Locate the cell with the specified text and output its (X, Y) center coordinate. 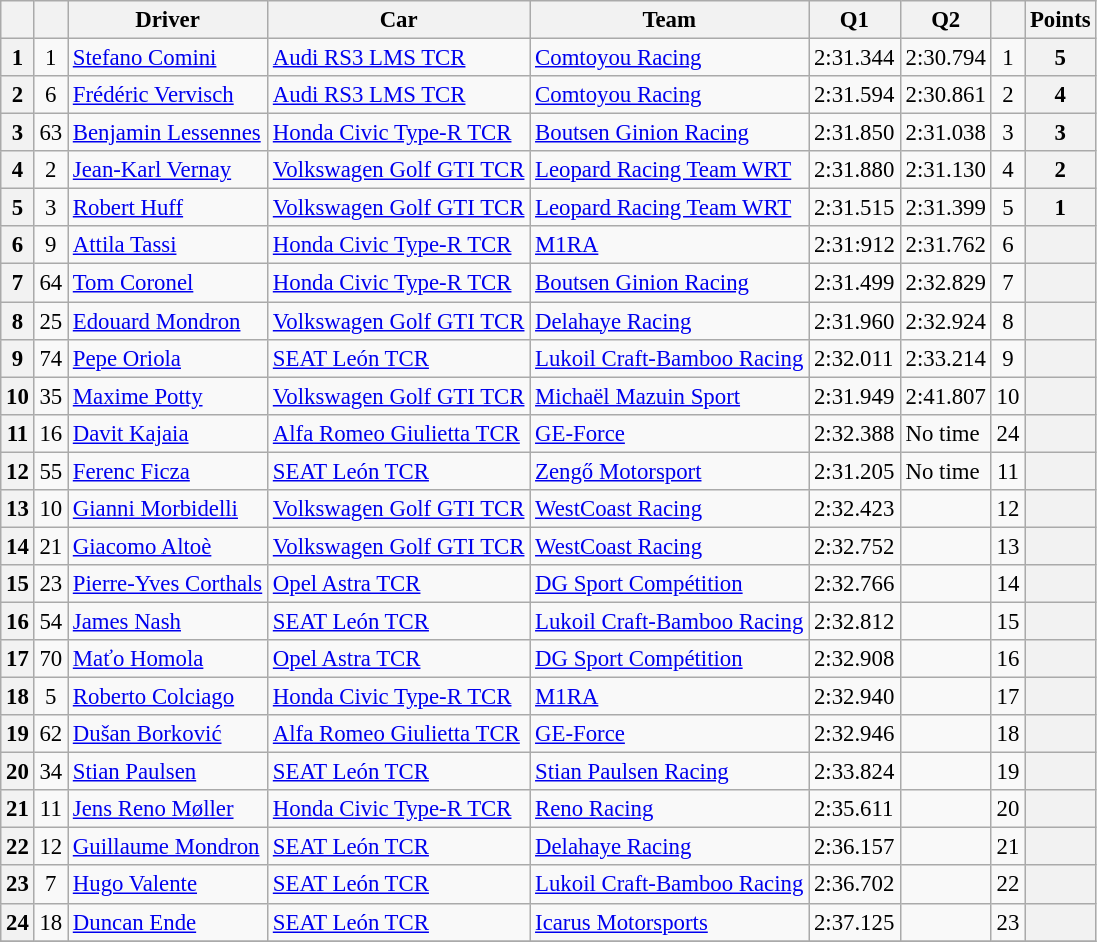
Duncan Ende (168, 922)
2:37.125 (855, 922)
2:32.924 (946, 321)
62 (50, 734)
2:32.388 (855, 433)
Pepe Oriola (168, 358)
Q2 (946, 20)
2:32.812 (855, 621)
70 (50, 659)
2:30.794 (946, 58)
2:31.205 (855, 471)
Edouard Mondron (168, 321)
2:41.807 (946, 396)
Team (670, 20)
Jens Reno Møller (168, 809)
55 (50, 471)
2:32.946 (855, 734)
Maxime Potty (168, 396)
2:32.423 (855, 509)
2:31.850 (855, 133)
Stian Paulsen Racing (670, 772)
2:31.880 (855, 170)
Benjamin Lessennes (168, 133)
Attila Tassi (168, 245)
Giacomo Altoè (168, 546)
Guillaume Mondron (168, 847)
Stian Paulsen (168, 772)
63 (50, 133)
Car (399, 20)
Pierre-Yves Corthals (168, 584)
Reno Racing (670, 809)
Stefano Comini (168, 58)
Driver (168, 20)
54 (50, 621)
2:32.829 (946, 283)
2:31.038 (946, 133)
2:31.344 (855, 58)
2:32.011 (855, 358)
2:31.960 (855, 321)
2:31.499 (855, 283)
25 (50, 321)
2:31.130 (946, 170)
Points (1060, 20)
Tom Coronel (168, 283)
Zengő Motorsport (670, 471)
Q1 (855, 20)
74 (50, 358)
Dušan Borković (168, 734)
Jean-Karl Vernay (168, 170)
2:31.515 (855, 208)
2:33.824 (855, 772)
Michaël Mazuin Sport (670, 396)
64 (50, 283)
Hugo Valente (168, 885)
2:32.940 (855, 697)
Maťo Homola (168, 659)
2:36.157 (855, 847)
Robert Huff (168, 208)
2:31:912 (855, 245)
2:31.594 (855, 95)
35 (50, 396)
Gianni Morbidelli (168, 509)
2:32.752 (855, 546)
2:31.762 (946, 245)
Roberto Colciago (168, 697)
Ferenc Ficza (168, 471)
Davit Kajaia (168, 433)
34 (50, 772)
2:33.214 (946, 358)
Icarus Motorsports (670, 922)
2:35.611 (855, 809)
2:31.949 (855, 396)
2:36.702 (855, 885)
2:31.399 (946, 208)
James Nash (168, 621)
Frédéric Vervisch (168, 95)
2:30.861 (946, 95)
2:32.908 (855, 659)
2:32.766 (855, 584)
